Identify which cell holds the provided text, then report its (x, y) central coordinate. 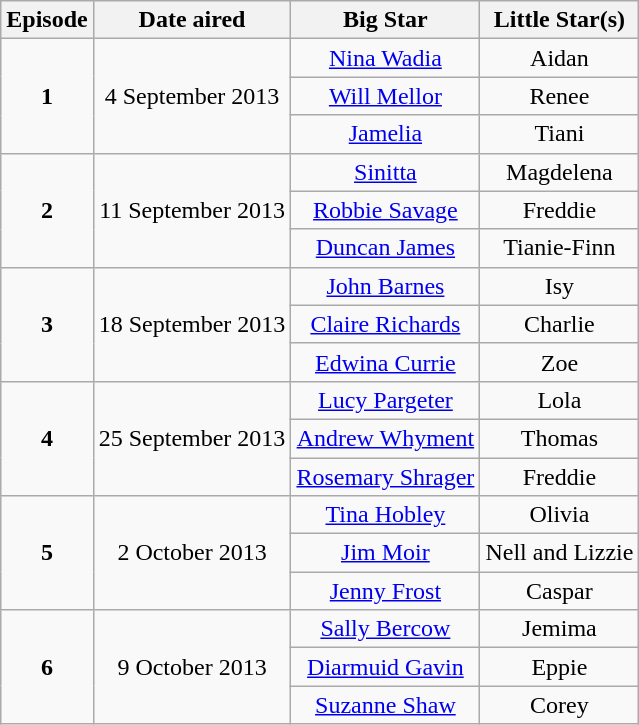
Caspar (560, 591)
4 (47, 438)
Robbie Savage (386, 210)
11 September 2013 (192, 210)
Tina Hobley (386, 515)
Suzanne Shaw (386, 705)
3 (47, 324)
Sinitta (386, 172)
2 October 2013 (192, 553)
Nina Wadia (386, 58)
Aidan (560, 58)
Episode (47, 20)
18 September 2013 (192, 324)
9 October 2013 (192, 667)
Little Star(s) (560, 20)
Tianie-Finn (560, 248)
6 (47, 667)
John Barnes (386, 286)
Duncan James (386, 248)
Corey (560, 705)
4 September 2013 (192, 96)
Renee (560, 96)
Will Mellor (386, 96)
Jenny Frost (386, 591)
Diarmuid Gavin (386, 667)
5 (47, 553)
Charlie (560, 324)
Andrew Whyment (386, 438)
2 (47, 210)
Date aired (192, 20)
Jemima (560, 629)
Jim Moir (386, 553)
Isy (560, 286)
Rosemary Shrager (386, 477)
Zoe (560, 362)
Eppie (560, 667)
Sally Bercow (386, 629)
1 (47, 96)
Olivia (560, 515)
Jamelia (386, 134)
Lola (560, 400)
Magdelena (560, 172)
Claire Richards (386, 324)
Lucy Pargeter (386, 400)
Tiani (560, 134)
Edwina Currie (386, 362)
Nell and Lizzie (560, 553)
Thomas (560, 438)
25 September 2013 (192, 438)
Big Star (386, 20)
